Pinpoint the cell where the given text exists, returning its [X, Y] midpoint coordinate. 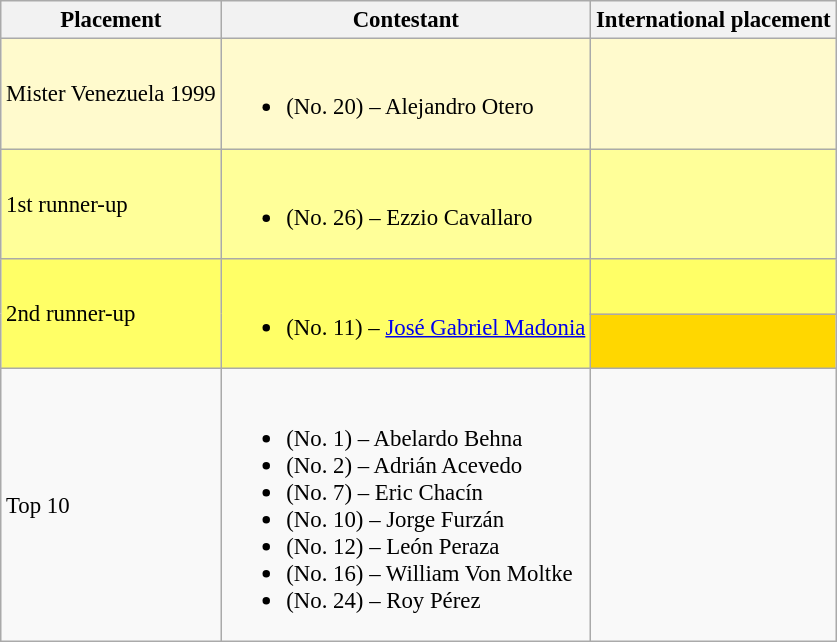
Contestant [406, 20]
International placement [714, 20]
(No. 20) – Alejandro Otero [406, 94]
Placement [111, 20]
(No. 26) – Ezzio Cavallaro [406, 204]
(No. 11) – José Gabriel Madonia [406, 314]
Top 10 [111, 505]
1st runner-up [111, 204]
2nd runner-up [111, 314]
Mister Venezuela 1999 [111, 94]
